Output the [x, y] coordinate of the center of the cell containing the given text.  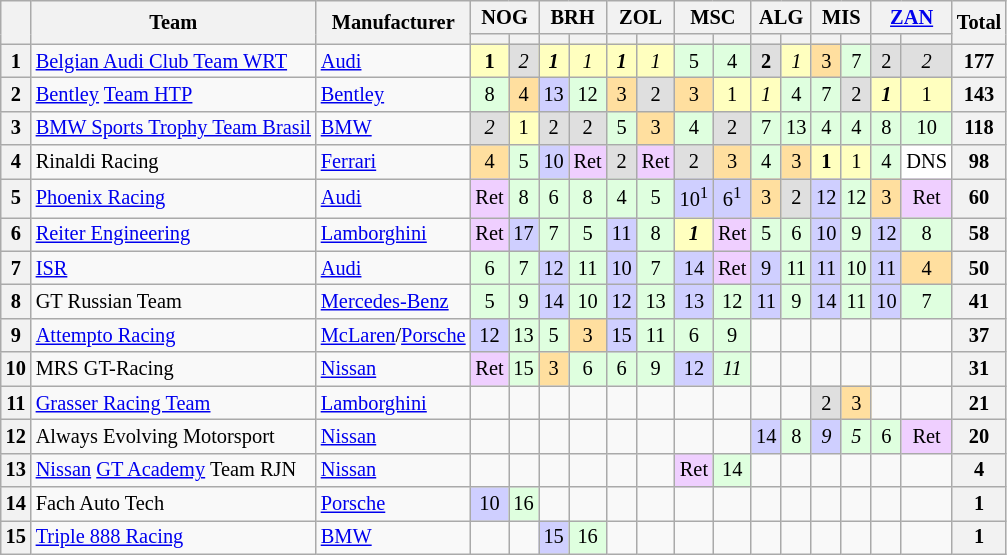
17 [523, 234]
Always Evolving Motorsport [174, 436]
Manufacturer [394, 22]
Belgian Audi Club Team WRT [174, 61]
Ferrari [394, 162]
118 [979, 128]
Total [979, 22]
BMW Sports Trophy Team Brasil [174, 128]
Team [174, 22]
61 [732, 198]
Nissan GT Academy Team RJN [174, 470]
60 [979, 198]
BRH [573, 17]
ALG [781, 17]
101 [694, 198]
Reiter Engineering [174, 234]
ISR [174, 268]
20 [979, 436]
21 [979, 403]
McLaren/Porsche [394, 335]
DNS [926, 162]
143 [979, 94]
GT Russian Team [174, 302]
Triple 888 Racing [174, 537]
Fach Auto Tech [174, 503]
Rinaldi Racing [174, 162]
31 [979, 369]
50 [979, 268]
Attempto Racing [174, 335]
ZAN [912, 17]
MSC [714, 17]
NOG [505, 17]
41 [979, 302]
Phoenix Racing [174, 198]
Grasser Racing Team [174, 403]
Mercedes-Benz [394, 302]
37 [979, 335]
Bentley Team HTP [174, 94]
ZOL [641, 17]
MRS GT-Racing [174, 369]
Porsche [394, 503]
MIS [841, 17]
Bentley [394, 94]
58 [979, 234]
177 [979, 61]
98 [979, 162]
